Search for the cell housing the specified text and yield its [X, Y] center coordinate. 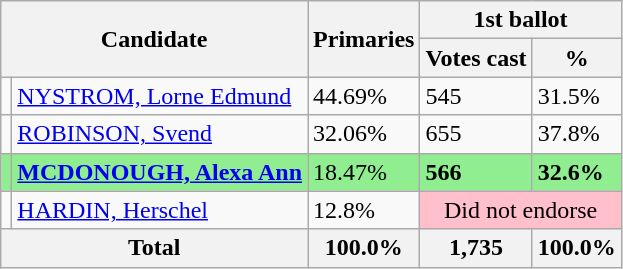
Primaries [364, 39]
545 [476, 96]
HARDIN, Herschel [160, 210]
18.47% [364, 172]
31.5% [576, 96]
Candidate [154, 39]
12.8% [364, 210]
% [576, 58]
655 [476, 134]
1st ballot [520, 20]
44.69% [364, 96]
566 [476, 172]
MCDONOUGH, Alexa Ann [160, 172]
ROBINSON, Svend [160, 134]
1,735 [476, 248]
Total [154, 248]
32.06% [364, 134]
Votes cast [476, 58]
37.8% [576, 134]
32.6% [576, 172]
NYSTROM, Lorne Edmund [160, 96]
Did not endorse [520, 210]
